Return the (X, Y) coordinate for the center point of the cell that contains the specified text.  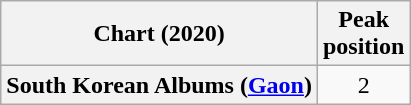
Peakposition (363, 34)
2 (363, 85)
South Korean Albums (Gaon) (160, 85)
Chart (2020) (160, 34)
